Output the [X, Y] coordinate of the center of the cell containing the given text.  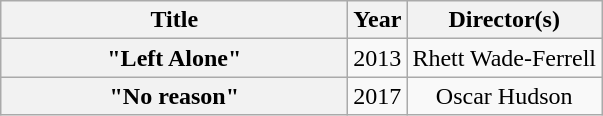
Director(s) [504, 20]
Year [378, 20]
"No reason" [174, 96]
Title [174, 20]
2017 [378, 96]
"Left Alone" [174, 58]
Oscar Hudson [504, 96]
2013 [378, 58]
Rhett Wade-Ferrell [504, 58]
